Determine the [x, y] coordinate at the center of the cell enclosing the given text.  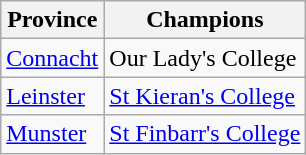
St Kieran's College [205, 96]
Munster [52, 134]
St Finbarr's College [205, 134]
Champions [205, 20]
Leinster [52, 96]
Connacht [52, 58]
Province [52, 20]
Our Lady's College [205, 58]
